Detect which cell encompasses the target text, then output its (x, y) center coordinate. 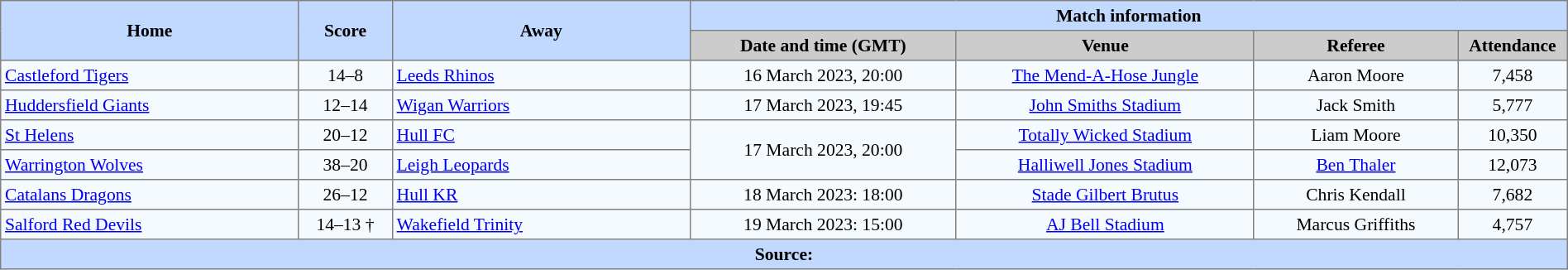
Jack Smith (1355, 105)
Referee (1355, 46)
26–12 (346, 195)
12–14 (346, 105)
The Mend-A-Hose Jungle (1105, 75)
Wigan Warriors (541, 105)
Home (150, 31)
Warrington Wolves (150, 165)
Leigh Leopards (541, 165)
14–13 † (346, 224)
4,757 (1513, 224)
St Helens (150, 135)
16 March 2023, 20:00 (823, 75)
10,350 (1513, 135)
Aaron Moore (1355, 75)
Date and time (GMT) (823, 46)
Attendance (1513, 46)
20–12 (346, 135)
Marcus Griffiths (1355, 224)
Salford Red Devils (150, 224)
Score (346, 31)
Stade Gilbert Brutus (1105, 195)
Leeds Rhinos (541, 75)
Totally Wicked Stadium (1105, 135)
18 March 2023: 18:00 (823, 195)
Hull FC (541, 135)
Wakefield Trinity (541, 224)
19 March 2023: 15:00 (823, 224)
Liam Moore (1355, 135)
Huddersfield Giants (150, 105)
Halliwell Jones Stadium (1105, 165)
17 March 2023, 20:00 (823, 150)
17 March 2023, 19:45 (823, 105)
Match information (1128, 16)
7,458 (1513, 75)
Ben Thaler (1355, 165)
Source: (784, 254)
14–8 (346, 75)
38–20 (346, 165)
Away (541, 31)
Venue (1105, 46)
7,682 (1513, 195)
Hull KR (541, 195)
5,777 (1513, 105)
Chris Kendall (1355, 195)
Castleford Tigers (150, 75)
12,073 (1513, 165)
John Smiths Stadium (1105, 105)
AJ Bell Stadium (1105, 224)
Catalans Dragons (150, 195)
